Return [X, Y] of the center of cell containing provided text 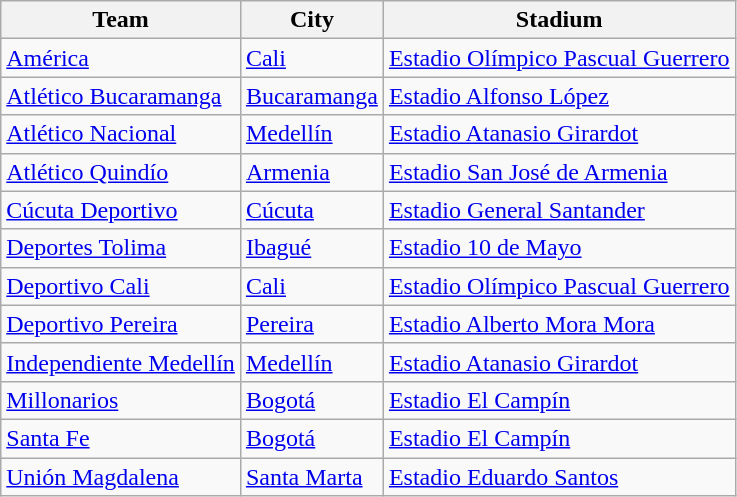
Atlético Nacional [121, 134]
Estadio San José de Armenia [559, 172]
Santa Marta [312, 477]
Estadio Alfonso López [559, 96]
Ibagué [312, 248]
Santa Fe [121, 438]
Estadio General Santander [559, 210]
Atlético Quindío [121, 172]
Millonarios [121, 400]
Cúcuta Deportivo [121, 210]
Independiente Medellín [121, 362]
Cúcuta [312, 210]
City [312, 20]
Team [121, 20]
Estadio Eduardo Santos [559, 477]
Deportivo Pereira [121, 324]
Armenia [312, 172]
Deportes Tolima [121, 248]
América [121, 58]
Stadium [559, 20]
Deportivo Cali [121, 286]
Bucaramanga [312, 96]
Estadio Alberto Mora Mora [559, 324]
Unión Magdalena [121, 477]
Atlético Bucaramanga [121, 96]
Estadio 10 de Mayo [559, 248]
Pereira [312, 324]
